Detect which cell encompasses the target text, then output its [x, y] center coordinate. 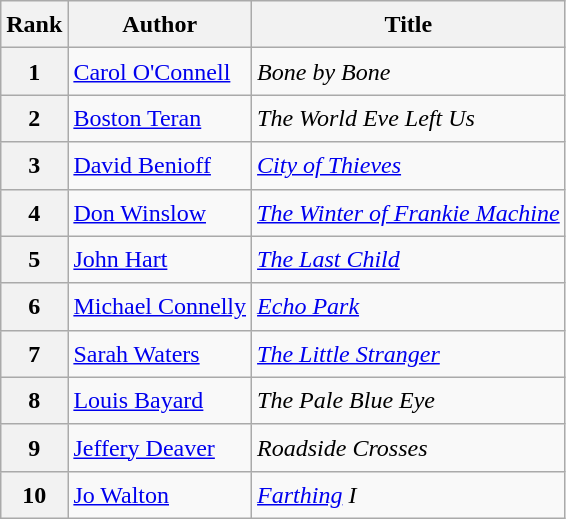
The Little Stranger [409, 354]
9 [34, 448]
City of Thieves [409, 166]
2 [34, 118]
Title [409, 24]
Carol O'Connell [160, 72]
The World Eve Left Us [409, 118]
The Winter of Frankie Machine [409, 212]
Michael Connelly [160, 306]
Louis Bayard [160, 400]
8 [34, 400]
Jeffery Deaver [160, 448]
10 [34, 494]
6 [34, 306]
Don Winslow [160, 212]
Jo Walton [160, 494]
3 [34, 166]
Boston Teran [160, 118]
The Pale Blue Eye [409, 400]
1 [34, 72]
Echo Park [409, 306]
4 [34, 212]
Bone by Bone [409, 72]
7 [34, 354]
Roadside Crosses [409, 448]
Author [160, 24]
The Last Child [409, 260]
David Benioff [160, 166]
Farthing I [409, 494]
5 [34, 260]
Sarah Waters [160, 354]
Rank [34, 24]
John Hart [160, 260]
